Pinpoint the cell where the given text exists, returning its [x, y] midpoint coordinate. 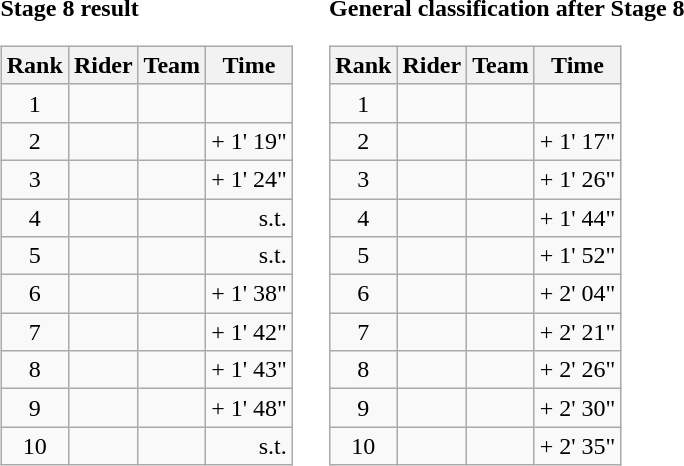
+ 1' 26" [578, 179]
+ 2' 21" [578, 332]
+ 2' 35" [578, 446]
+ 1' 38" [250, 294]
+ 1' 52" [578, 256]
+ 1' 24" [250, 179]
+ 2' 30" [578, 408]
+ 1' 43" [250, 370]
+ 1' 42" [250, 332]
+ 2' 04" [578, 294]
+ 1' 17" [578, 141]
+ 2' 26" [578, 370]
+ 1' 19" [250, 141]
+ 1' 44" [578, 217]
+ 1' 48" [250, 408]
